For the text-containing cell, return its midpoint in (X, Y) coordinate format. 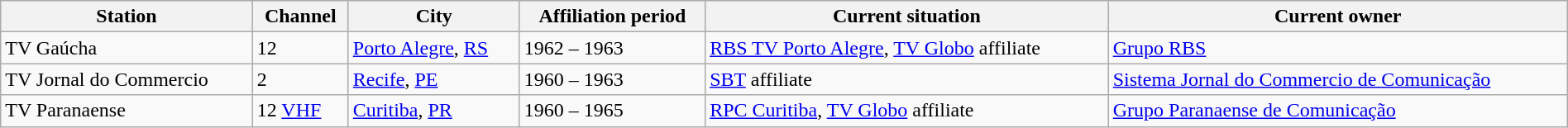
City (433, 17)
Porto Alegre, RS (433, 48)
1960 – 1963 (612, 79)
Current situation (907, 17)
2 (300, 79)
1960 – 1965 (612, 111)
Recife, PE (433, 79)
12 (300, 48)
1962 – 1963 (612, 48)
Curitiba, PR (433, 111)
TV Jornal do Commercio (127, 79)
Sistema Jornal do Commercio de Comunicação (1338, 79)
RBS TV Porto Alegre, TV Globo affiliate (907, 48)
Grupo Paranaense de Comunicação (1338, 111)
Grupo RBS (1338, 48)
Channel (300, 17)
SBT affiliate (907, 79)
Station (127, 17)
Current owner (1338, 17)
RPC Curitiba, TV Globo affiliate (907, 111)
12 VHF (300, 111)
TV Paranaense (127, 111)
TV Gaúcha (127, 48)
Affiliation period (612, 17)
